Return [X, Y] of the center of cell containing provided text 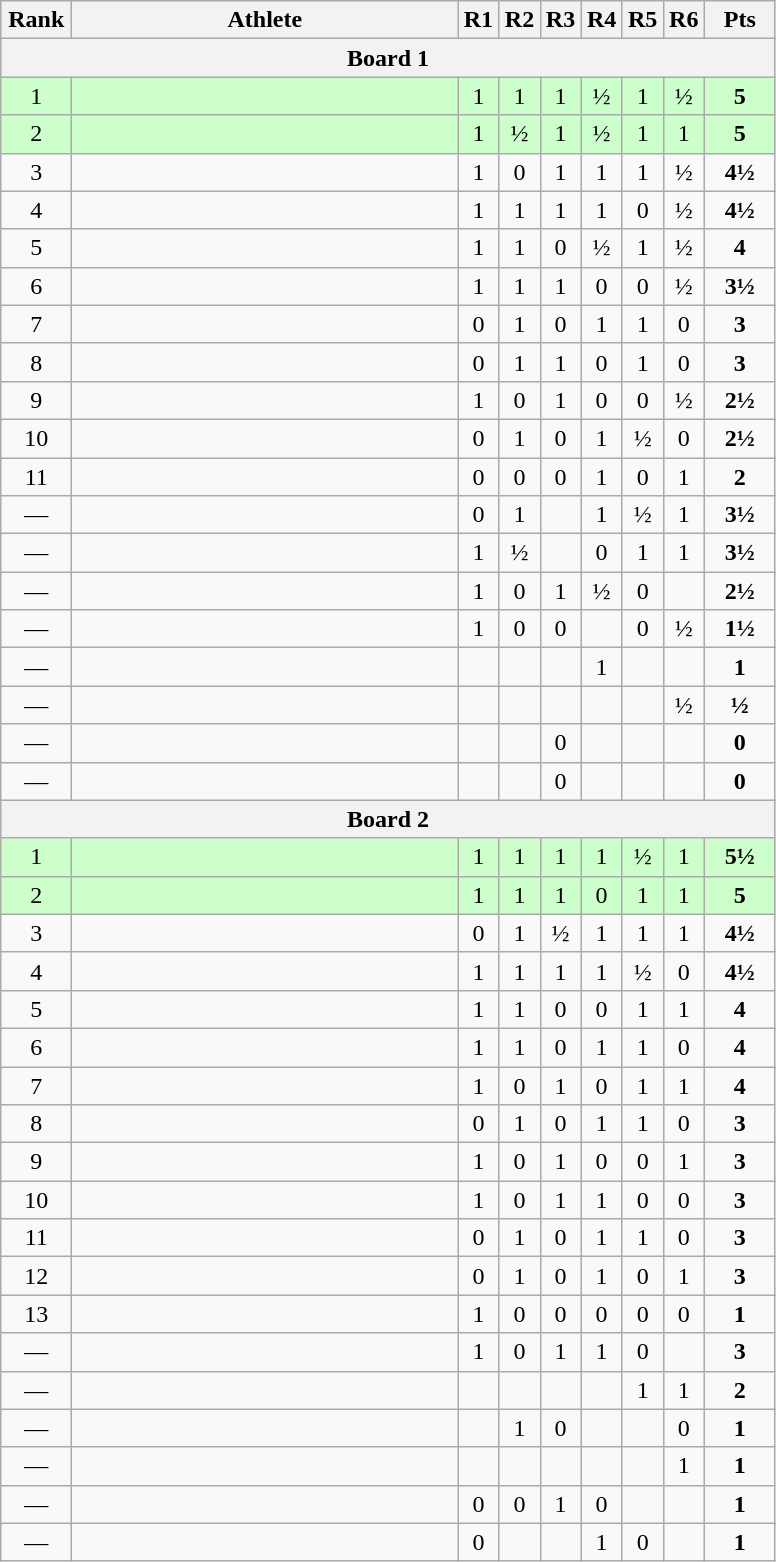
R1 [478, 20]
R2 [520, 20]
Board 2 [388, 819]
Pts [740, 20]
R5 [642, 20]
12 [36, 1276]
Rank [36, 20]
1½ [740, 629]
R4 [602, 20]
R3 [560, 20]
R6 [684, 20]
13 [36, 1314]
Board 1 [388, 58]
5½ [740, 857]
Athlete [265, 20]
